For the text-containing cell, return its midpoint in (X, Y) coordinate format. 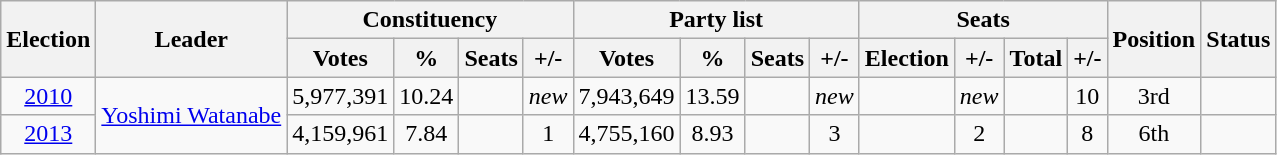
Status (1238, 39)
2013 (48, 134)
4,755,160 (626, 134)
5,977,391 (340, 96)
Yoshimi Watanabe (192, 115)
10 (1088, 96)
10.24 (426, 96)
Position (1154, 39)
2010 (48, 96)
7,943,649 (626, 96)
8.93 (712, 134)
1 (548, 134)
7.84 (426, 134)
13.59 (712, 96)
2 (979, 134)
3rd (1154, 96)
4,159,961 (340, 134)
Constituency (430, 20)
3 (835, 134)
6th (1154, 134)
Total (1036, 58)
8 (1088, 134)
Party list (716, 20)
Leader (192, 39)
